Output the [x, y] coordinate of the center of the cell containing the given text.  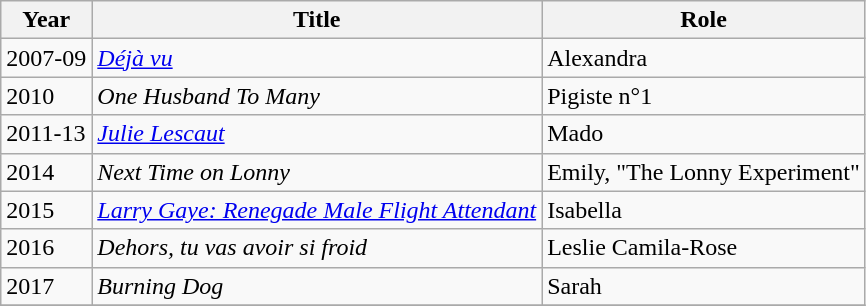
2010 [46, 96]
Leslie Camila-Rose [704, 248]
2015 [46, 210]
2011-13 [46, 134]
Larry Gaye: Renegade Male Flight Attendant [317, 210]
Year [46, 20]
Déjà vu [317, 58]
Mado [704, 134]
Pigiste n°1 [704, 96]
Alexandra [704, 58]
One Husband To Many [317, 96]
Isabella [704, 210]
Julie Lescaut [317, 134]
Role [704, 20]
2016 [46, 248]
2007-09 [46, 58]
2017 [46, 286]
Next Time on Lonny [317, 172]
Burning Dog [317, 286]
Title [317, 20]
Dehors, tu vas avoir si froid [317, 248]
2014 [46, 172]
Sarah [704, 286]
Emily, "The Lonny Experiment" [704, 172]
